Return the (X, Y) coordinate for the center point of the cell that contains the specified text.  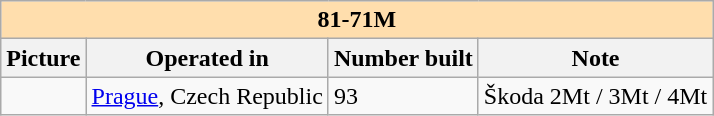
Škoda 2Mt / 3Mt / 4Mt (595, 96)
81-71M (357, 20)
Number built (403, 58)
93 (403, 96)
Picture (44, 58)
Prague, Czech Republic (207, 96)
Operated in (207, 58)
Note (595, 58)
